From the cell containing the given text, extract its center point as (X, Y) coordinate. 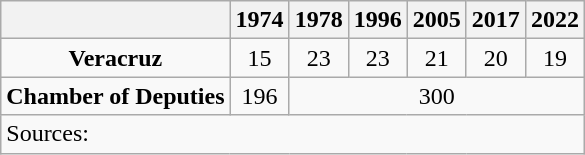
1996 (378, 20)
300 (436, 96)
1978 (318, 20)
15 (260, 58)
2017 (496, 20)
Sources: (293, 134)
19 (554, 58)
2005 (436, 20)
20 (496, 58)
Veracruz (116, 58)
1974 (260, 20)
196 (260, 96)
Chamber of Deputies (116, 96)
21 (436, 58)
2022 (554, 20)
